Extract the (X, Y) coordinate from the center of the cell holding the provided text.  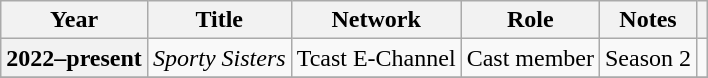
Title (219, 20)
Year (74, 20)
Sporty Sisters (219, 58)
Network (376, 20)
Cast member (530, 58)
Tcast E-Channel (376, 58)
Notes (648, 20)
Role (530, 20)
Season 2 (648, 58)
2022–present (74, 58)
